Output the [x, y] coordinate of the center of the cell containing the given text.  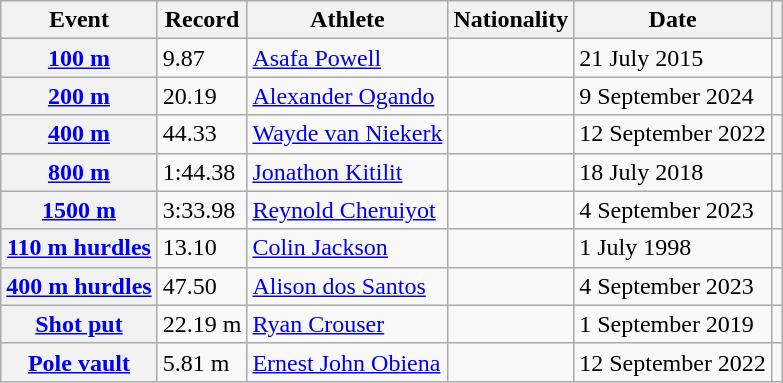
1 September 2019 [673, 324]
18 July 2018 [673, 172]
Asafa Powell [348, 58]
Nationality [511, 20]
400 m [79, 134]
13.10 [202, 248]
Jonathon Kitilit [348, 172]
100 m [79, 58]
3:33.98 [202, 210]
9.87 [202, 58]
5.81 m [202, 362]
47.50 [202, 286]
Ernest John Obiena [348, 362]
Pole vault [79, 362]
Wayde van Niekerk [348, 134]
800 m [79, 172]
Shot put [79, 324]
400 m hurdles [79, 286]
200 m [79, 96]
1:44.38 [202, 172]
1500 m [79, 210]
Date [673, 20]
Colin Jackson [348, 248]
Alexander Ogando [348, 96]
Record [202, 20]
Athlete [348, 20]
20.19 [202, 96]
Reynold Cheruiyot [348, 210]
Ryan Crouser [348, 324]
21 July 2015 [673, 58]
Event [79, 20]
Alison dos Santos [348, 286]
1 July 1998 [673, 248]
44.33 [202, 134]
22.19 m [202, 324]
9 September 2024 [673, 96]
110 m hurdles [79, 248]
